Pinpoint the cell where the given text exists, returning its (x, y) midpoint coordinate. 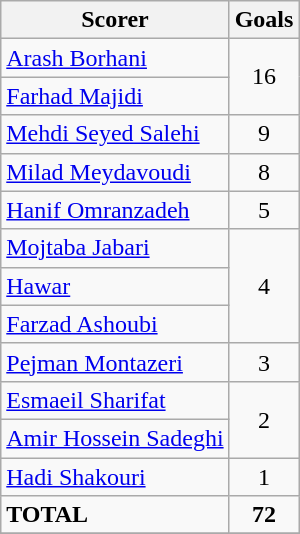
Mehdi Seyed Salehi (115, 134)
2 (264, 419)
72 (264, 515)
Goals (264, 20)
Pejman Montazeri (115, 362)
Mojtaba Jabari (115, 248)
Esmaeil Sharifat (115, 400)
Hawar (115, 286)
Amir Hossein Sadeghi (115, 438)
5 (264, 210)
16 (264, 77)
Farhad Majidi (115, 96)
Farzad Ashoubi (115, 324)
4 (264, 286)
Hadi Shakouri (115, 477)
1 (264, 477)
8 (264, 172)
TOTAL (115, 515)
Arash Borhani (115, 58)
Scorer (115, 20)
Hanif Omranzadeh (115, 210)
Milad Meydavoudi (115, 172)
9 (264, 134)
3 (264, 362)
